Output the [x, y] coordinate of the center of the cell containing the given text.  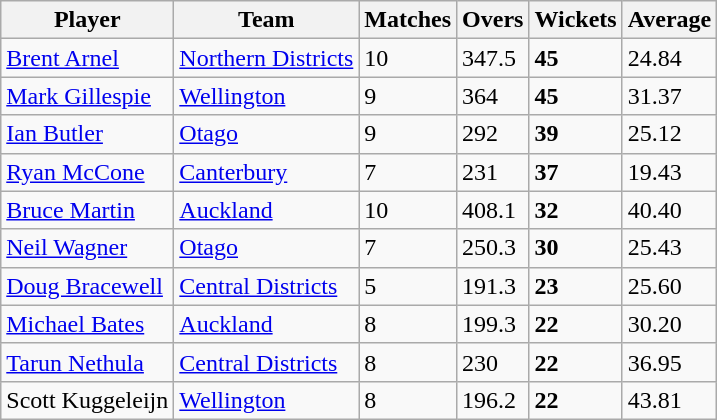
25.43 [670, 248]
19.43 [670, 172]
31.37 [670, 96]
Mark Gillespie [88, 96]
292 [493, 134]
Doug Bracewell [88, 286]
Team [266, 20]
Northern Districts [266, 58]
230 [493, 362]
Brent Arnel [88, 58]
Tarun Nethula [88, 362]
30.20 [670, 324]
30 [576, 248]
Michael Bates [88, 324]
199.3 [493, 324]
23 [576, 286]
Overs [493, 20]
Bruce Martin [88, 210]
37 [576, 172]
Canterbury [266, 172]
36.95 [670, 362]
Wickets [576, 20]
250.3 [493, 248]
364 [493, 96]
Neil Wagner [88, 248]
Average [670, 20]
32 [576, 210]
231 [493, 172]
24.84 [670, 58]
408.1 [493, 210]
Scott Kuggeleijn [88, 400]
Matches [408, 20]
Ian Butler [88, 134]
25.60 [670, 286]
39 [576, 134]
5 [408, 286]
196.2 [493, 400]
Player [88, 20]
43.81 [670, 400]
25.12 [670, 134]
40.40 [670, 210]
Ryan McCone [88, 172]
347.5 [493, 58]
191.3 [493, 286]
